Detect which cell encompasses the target text, then output its [X, Y] center coordinate. 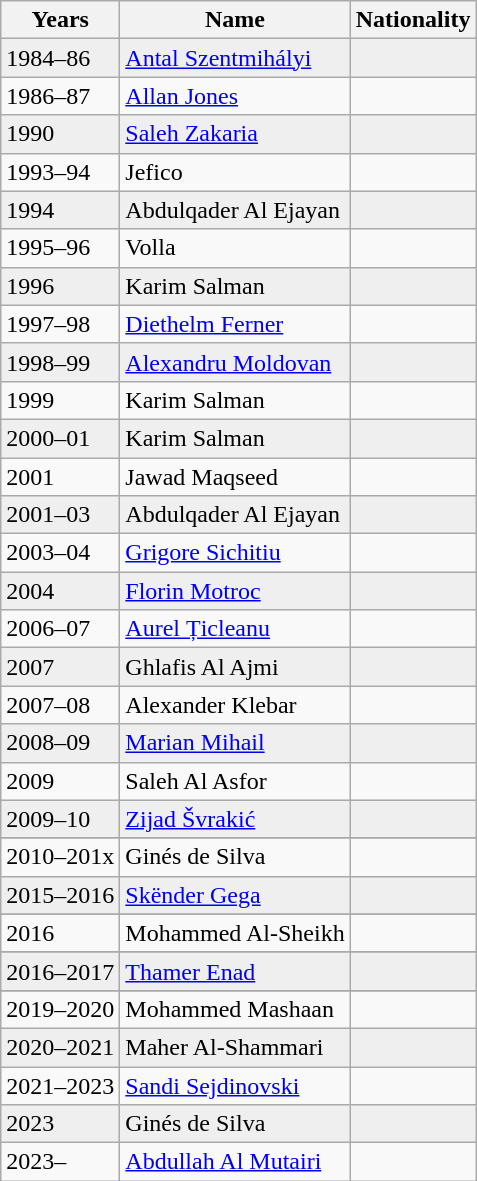
1994 [60, 210]
Grigore Sichitiu [235, 553]
2003–04 [60, 553]
1997–98 [60, 324]
2023– [60, 1162]
Maher Al-Shammari [235, 1047]
2010–201x [60, 857]
Thamer Enad [235, 971]
Mohammed Al-Sheikh [235, 933]
2016 [60, 933]
Jefico [235, 172]
1984–86 [60, 58]
Mohammed Mashaan [235, 1009]
Marian Mihail [235, 743]
Aurel Țicleanu [235, 629]
1995–96 [60, 248]
Diethelm Ferner [235, 324]
2007 [60, 667]
Sandi Sejdinovski [235, 1085]
2019–2020 [60, 1009]
1999 [60, 400]
2004 [60, 591]
Allan Jones [235, 96]
Alexandru Moldovan [235, 362]
1996 [60, 286]
Abdullah Al Mutairi [235, 1162]
2007–08 [60, 705]
Alexander Klebar [235, 705]
Nationality [413, 20]
Years [60, 20]
2021–2023 [60, 1085]
2001–03 [60, 515]
Florin Motroc [235, 591]
2008–09 [60, 743]
2001 [60, 477]
2006–07 [60, 629]
Name [235, 20]
2009–10 [60, 819]
1990 [60, 134]
Skënder Gega [235, 895]
Ghlafis Al Ajmi [235, 667]
2023 [60, 1124]
2020–2021 [60, 1047]
1998–99 [60, 362]
2015–2016 [60, 895]
2000–01 [60, 438]
Antal Szentmihályi [235, 58]
Volla [235, 248]
2016–2017 [60, 971]
1993–94 [60, 172]
Jawad Maqseed [235, 477]
Saleh Zakaria [235, 134]
Saleh Al Asfor [235, 781]
Zijad Švrakić [235, 819]
1986–87 [60, 96]
2009 [60, 781]
